Capture the cell that displays the provided text and extract its (x, y) central coordinate. 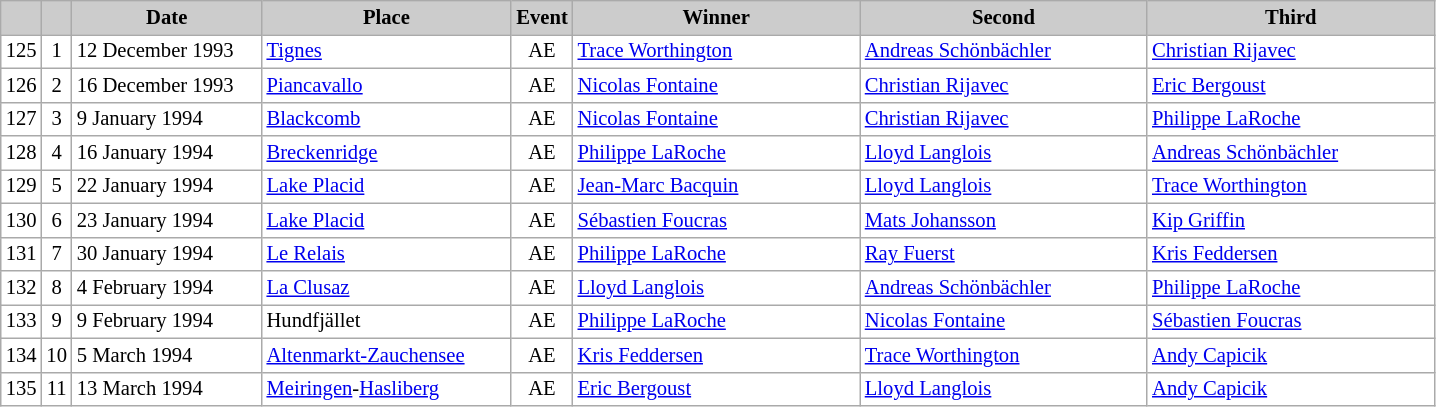
Tignes (387, 51)
13 March 1994 (167, 389)
Second (1004, 17)
9 January 1994 (167, 119)
La Clusaz (387, 287)
Hundfjället (387, 321)
11 (56, 389)
Ray Fuerst (1004, 254)
131 (22, 254)
126 (22, 85)
Le Relais (387, 254)
Jean-Marc Bacquin (716, 186)
10 (56, 355)
6 (56, 220)
9 (56, 321)
16 December 1993 (167, 85)
4 February 1994 (167, 287)
Kip Griffin (1290, 220)
23 January 1994 (167, 220)
Place (387, 17)
16 January 1994 (167, 153)
2 (56, 85)
Breckenridge (387, 153)
Event (542, 17)
9 February 1994 (167, 321)
135 (22, 389)
1 (56, 51)
7 (56, 254)
133 (22, 321)
Blackcomb (387, 119)
5 (56, 186)
Altenmarkt-Zauchensee (387, 355)
Meiringen-Hasliberg (387, 389)
125 (22, 51)
12 December 1993 (167, 51)
130 (22, 220)
22 January 1994 (167, 186)
129 (22, 186)
Winner (716, 17)
3 (56, 119)
132 (22, 287)
4 (56, 153)
Date (167, 17)
30 January 1994 (167, 254)
Piancavallo (387, 85)
Mats Johansson (1004, 220)
134 (22, 355)
127 (22, 119)
5 March 1994 (167, 355)
128 (22, 153)
8 (56, 287)
Third (1290, 17)
